Pinpoint the cell where the given text exists, returning its (X, Y) midpoint coordinate. 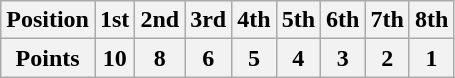
2 (387, 58)
3rd (208, 20)
6 (208, 58)
1 (431, 58)
2nd (160, 20)
5 (254, 58)
10 (114, 58)
6th (343, 20)
8 (160, 58)
3 (343, 58)
Position (48, 20)
Points (48, 58)
4th (254, 20)
7th (387, 20)
5th (298, 20)
1st (114, 20)
8th (431, 20)
4 (298, 58)
